Return the (x, y) coordinate for the center point of the cell that contains the specified text.  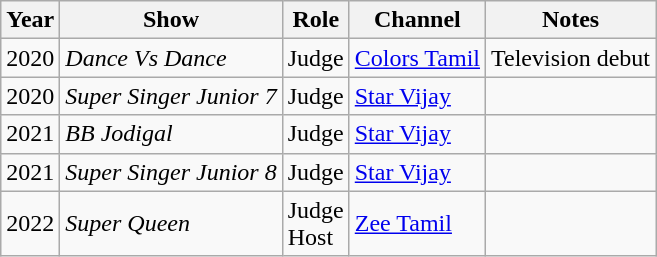
Year (30, 20)
Super Singer Junior 7 (171, 96)
Notes (571, 20)
Dance Vs Dance (171, 58)
Role (316, 20)
JudgeHost (316, 224)
Colors Tamil (417, 58)
Show (171, 20)
Super Queen (171, 224)
Channel (417, 20)
BB Jodigal (171, 134)
Super Singer Junior 8 (171, 172)
2022 (30, 224)
Zee Tamil (417, 224)
Television debut (571, 58)
